Capture the cell that displays the provided text and extract its (X, Y) central coordinate. 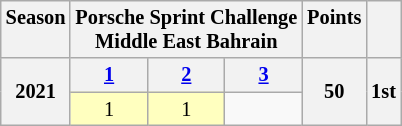
50 (334, 92)
2021 (36, 92)
2 (186, 75)
Season (36, 29)
3 (264, 75)
Porsche Sprint ChallengeMiddle East Bahrain (186, 29)
1st (384, 92)
Points (334, 29)
